Identify which cell holds the provided text, then report its (X, Y) central coordinate. 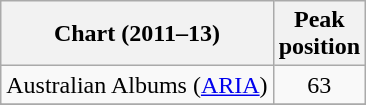
Australian Albums (ARIA) (137, 85)
Peakposition (319, 34)
63 (319, 85)
Chart (2011–13) (137, 34)
